Identify which cell holds the provided text, then report its (x, y) central coordinate. 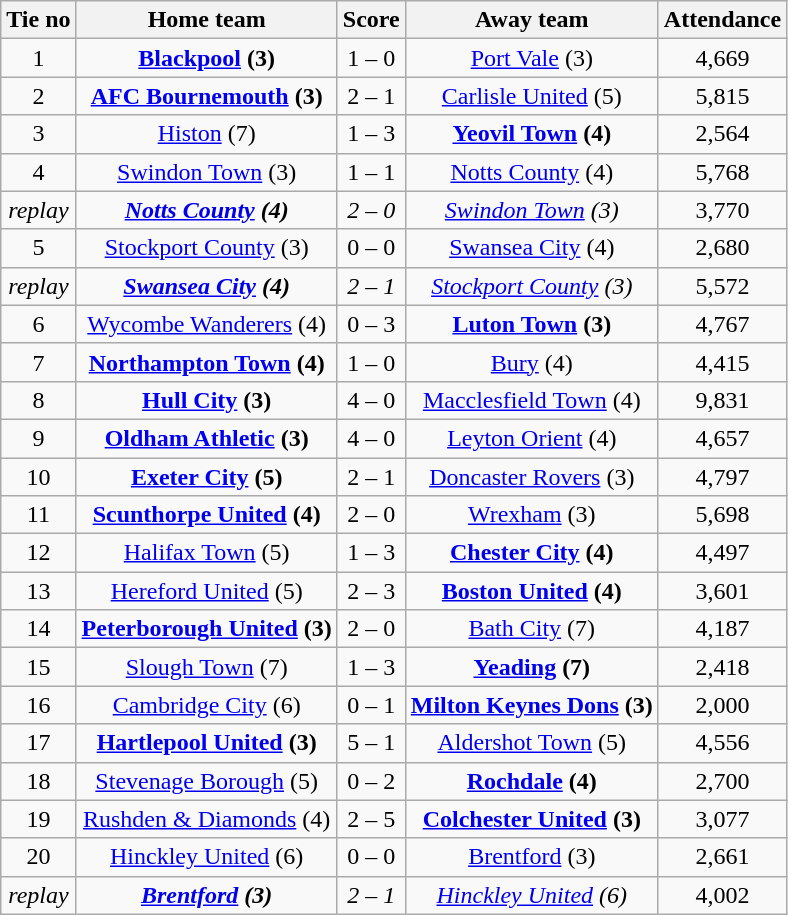
Bath City (7) (532, 629)
Attendance (722, 20)
11 (38, 515)
3,077 (722, 819)
17 (38, 743)
Northampton Town (4) (206, 362)
Peterborough United (3) (206, 629)
9 (38, 438)
Port Vale (3) (532, 58)
2 – 3 (371, 591)
3,770 (722, 210)
Blackpool (3) (206, 58)
Yeovil Town (4) (532, 134)
3,601 (722, 591)
Cambridge City (6) (206, 705)
16 (38, 705)
4,669 (722, 58)
4,657 (722, 438)
10 (38, 477)
5,698 (722, 515)
5,768 (722, 172)
Wrexham (3) (532, 515)
Carlisle United (5) (532, 96)
Boston United (4) (532, 591)
2,418 (722, 667)
4,415 (722, 362)
Macclesfield Town (4) (532, 400)
Rochdale (4) (532, 781)
4,187 (722, 629)
9,831 (722, 400)
0 – 3 (371, 324)
5 – 1 (371, 743)
Halifax Town (5) (206, 553)
Aldershot Town (5) (532, 743)
20 (38, 857)
Wycombe Wanderers (4) (206, 324)
Stevenage Borough (5) (206, 781)
13 (38, 591)
Tie no (38, 20)
4,767 (722, 324)
2,661 (722, 857)
12 (38, 553)
Colchester United (3) (532, 819)
7 (38, 362)
Luton Town (3) (532, 324)
Home team (206, 20)
Leyton Orient (4) (532, 438)
18 (38, 781)
Oldham Athletic (3) (206, 438)
Bury (4) (532, 362)
4,002 (722, 895)
Doncaster Rovers (3) (532, 477)
Hereford United (5) (206, 591)
15 (38, 667)
Yeading (7) (532, 667)
2,000 (722, 705)
6 (38, 324)
4,556 (722, 743)
0 – 2 (371, 781)
Away team (532, 20)
0 – 1 (371, 705)
Exeter City (5) (206, 477)
8 (38, 400)
4,797 (722, 477)
1 (38, 58)
Milton Keynes Dons (3) (532, 705)
1 – 1 (371, 172)
Scunthorpe United (4) (206, 515)
14 (38, 629)
Hull City (3) (206, 400)
4,497 (722, 553)
AFC Bournemouth (3) (206, 96)
2,564 (722, 134)
Histon (7) (206, 134)
19 (38, 819)
5 (38, 248)
2,680 (722, 248)
2 (38, 96)
3 (38, 134)
Chester City (4) (532, 553)
4 (38, 172)
2,700 (722, 781)
5,815 (722, 96)
Score (371, 20)
Slough Town (7) (206, 667)
Hartlepool United (3) (206, 743)
5,572 (722, 286)
Rushden & Diamonds (4) (206, 819)
2 – 5 (371, 819)
